For the text-containing cell, return its midpoint in (x, y) coordinate format. 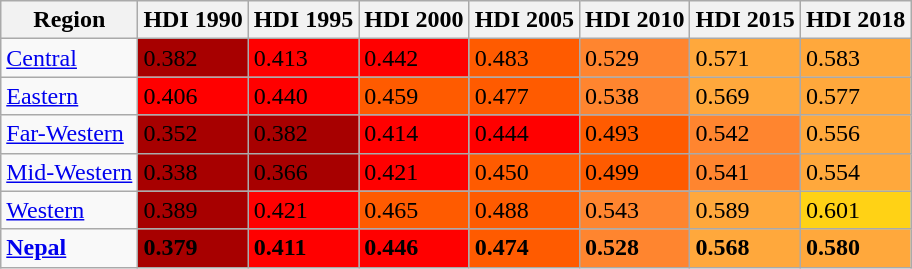
0.411 (303, 248)
0.483 (524, 58)
HDI 1990 (193, 20)
0.338 (193, 172)
0.465 (414, 210)
0.541 (745, 172)
0.529 (635, 58)
Eastern (70, 96)
0.366 (303, 172)
0.389 (193, 210)
0.474 (524, 248)
0.569 (745, 96)
Far-Western (70, 134)
HDI 1995 (303, 20)
HDI 2015 (745, 20)
0.542 (745, 134)
0.580 (855, 248)
0.589 (745, 210)
0.450 (524, 172)
HDI 2010 (635, 20)
0.538 (635, 96)
0.406 (193, 96)
Western (70, 210)
0.459 (414, 96)
0.528 (635, 248)
0.499 (635, 172)
0.571 (745, 58)
HDI 2000 (414, 20)
0.556 (855, 134)
0.414 (414, 134)
0.577 (855, 96)
0.444 (524, 134)
0.442 (414, 58)
0.493 (635, 134)
0.477 (524, 96)
0.554 (855, 172)
0.601 (855, 210)
0.379 (193, 248)
0.583 (855, 58)
Nepal (70, 248)
0.446 (414, 248)
0.488 (524, 210)
Mid-Western (70, 172)
Central (70, 58)
0.568 (745, 248)
HDI 2005 (524, 20)
0.543 (635, 210)
0.440 (303, 96)
0.413 (303, 58)
HDI 2018 (855, 20)
Region (70, 20)
0.352 (193, 134)
